Provide the [x, y] coordinate of the cell's center where the given text is located.  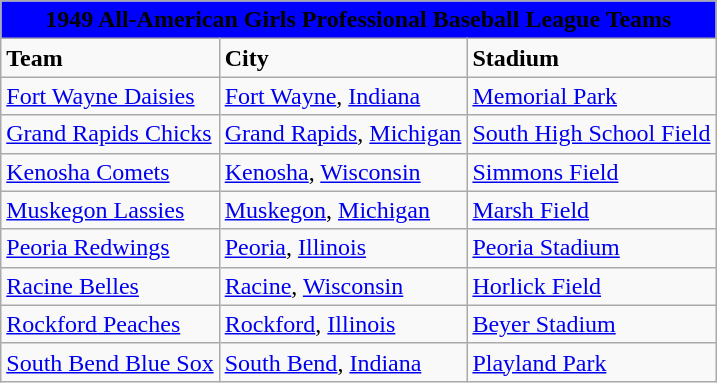
Racine, Wisconsin [343, 286]
Grand Rapids, Michigan [343, 134]
City [343, 58]
Muskegon Lassies [110, 210]
Marsh Field [592, 210]
Muskegon, Michigan [343, 210]
Team [110, 58]
Peoria Redwings [110, 248]
Memorial Park [592, 96]
South High School Field [592, 134]
Stadium [592, 58]
Fort Wayne Daisies [110, 96]
Simmons Field [592, 172]
Racine Belles [110, 286]
Peoria Stadium [592, 248]
1949 All-American Girls Professional Baseball League Teams [358, 20]
Beyer Stadium [592, 324]
South Bend, Indiana [343, 362]
Peoria, Illinois [343, 248]
Playland Park [592, 362]
Grand Rapids Chicks [110, 134]
Rockford Peaches [110, 324]
Fort Wayne, Indiana [343, 96]
South Bend Blue Sox [110, 362]
Kenosha Comets [110, 172]
Horlick Field [592, 286]
Rockford, Illinois [343, 324]
Kenosha, Wisconsin [343, 172]
